Capture the cell that displays the provided text and extract its (x, y) central coordinate. 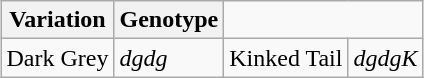
dgdg (169, 58)
Variation (58, 20)
Dark Grey (58, 58)
Genotype (169, 20)
Kinked Tail (286, 58)
dgdgK (386, 58)
